Determine the (X, Y) coordinate at the center of the cell enclosing the given text.  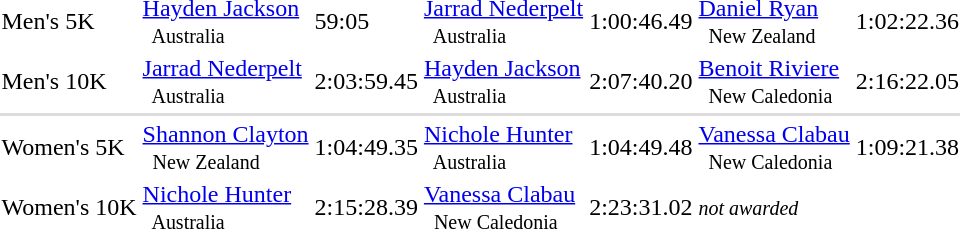
1:04:49.35 (366, 148)
Jarrad Nederpelt Australia (226, 82)
Nichole Hunter Australia (503, 148)
2:03:59.45 (366, 82)
2:07:40.20 (641, 82)
2:16:22.05 (907, 82)
Vanessa Clabau New Caledonia (774, 148)
1:04:49.48 (641, 148)
Benoit Riviere New Caledonia (774, 82)
1:09:21.38 (907, 148)
Shannon Clayton New Zealand (226, 148)
Men's 10K (69, 82)
Hayden Jackson Australia (503, 82)
Women's 5K (69, 148)
